Scan for the cell matching the given text and deliver its (x, y) coordinate at center. 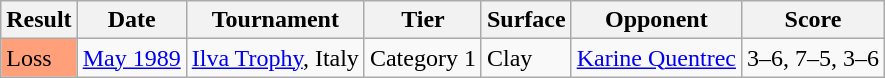
Category 1 (422, 58)
Result (39, 20)
Clay (526, 58)
Surface (526, 20)
Loss (39, 58)
Date (132, 20)
Score (812, 20)
Ilva Trophy, Italy (275, 58)
Opponent (656, 20)
May 1989 (132, 58)
3–6, 7–5, 3–6 (812, 58)
Karine Quentrec (656, 58)
Tournament (275, 20)
Tier (422, 20)
